From the cell containing the given text, extract its center point as (x, y) coordinate. 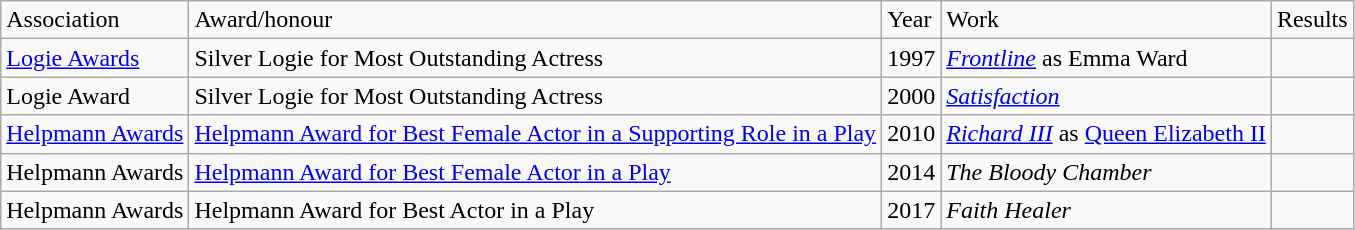
Frontline as Emma Ward (1106, 58)
Richard III as Queen Elizabeth II (1106, 134)
2014 (912, 172)
Year (912, 20)
Helpmann Award for Best Female Actor in a Supporting Role in a Play (536, 134)
Logie Awards (95, 58)
2000 (912, 96)
2010 (912, 134)
Results (1312, 20)
Helpmann Award for Best Actor in a Play (536, 210)
The Bloody Chamber (1106, 172)
Faith Healer (1106, 210)
Satisfaction (1106, 96)
Association (95, 20)
Work (1106, 20)
Helpmann Award for Best Female Actor in a Play (536, 172)
2017 (912, 210)
Logie Award (95, 96)
1997 (912, 58)
Award/honour (536, 20)
